Output the [x, y] coordinate of the center of the cell containing the given text.  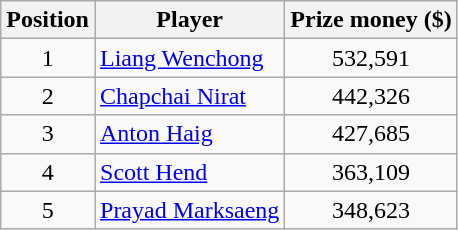
Scott Hend [189, 172]
1 [48, 58]
427,685 [371, 134]
5 [48, 210]
3 [48, 134]
Prayad Marksaeng [189, 210]
442,326 [371, 96]
532,591 [371, 58]
363,109 [371, 172]
Anton Haig [189, 134]
Player [189, 20]
2 [48, 96]
Position [48, 20]
Liang Wenchong [189, 58]
4 [48, 172]
348,623 [371, 210]
Chapchai Nirat [189, 96]
Prize money ($) [371, 20]
